Return the [x, y] coordinate for the center point of the cell that contains the specified text.  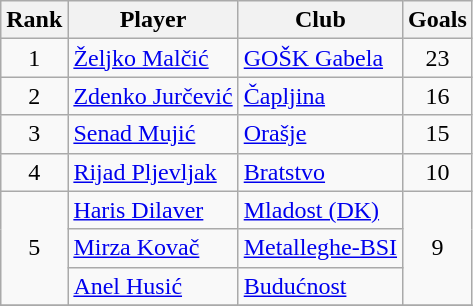
Čapljina [320, 96]
Goals [438, 20]
Rijad Pljevljak [153, 172]
2 [34, 96]
Club [320, 20]
Senad Mujić [153, 134]
15 [438, 134]
Bratstvo [320, 172]
Orašje [320, 134]
GOŠK Gabela [320, 58]
Mladost (DK) [320, 210]
Rank [34, 20]
Metalleghe-BSI [320, 248]
1 [34, 58]
23 [438, 58]
Mirza Kovač [153, 248]
Budućnost [320, 286]
3 [34, 134]
Željko Malčić [153, 58]
Haris Dilaver [153, 210]
16 [438, 96]
Anel Husić [153, 286]
Zdenko Jurčević [153, 96]
5 [34, 248]
4 [34, 172]
10 [438, 172]
Player [153, 20]
9 [438, 248]
